Search for the cell housing the specified text and yield its (x, y) center coordinate. 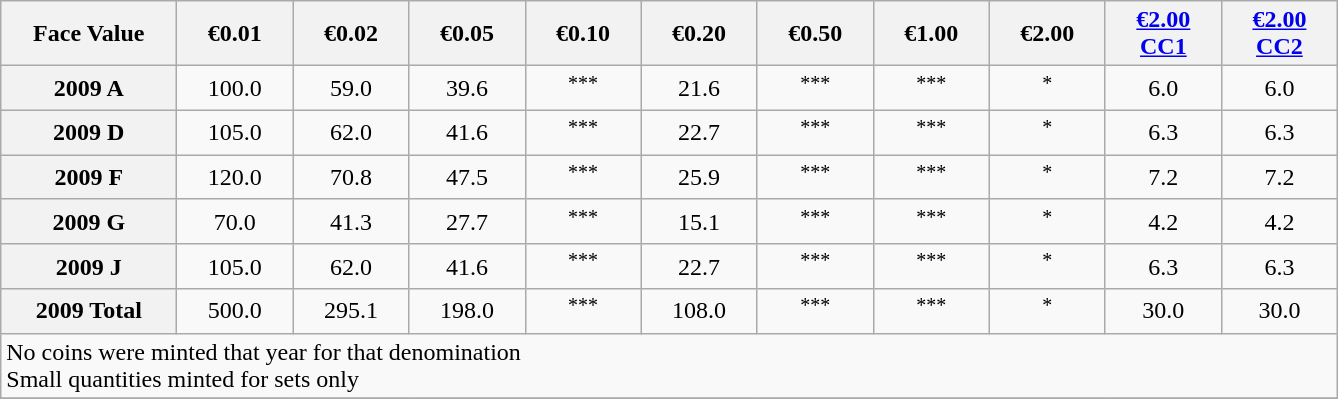
39.6 (467, 88)
21.6 (699, 88)
295.1 (351, 312)
100.0 (235, 88)
No coins were minted that year for that denomination Small quantities minted for sets only (670, 366)
€0.20 (699, 34)
59.0 (351, 88)
€0.05 (467, 34)
2009 F (89, 178)
47.5 (467, 178)
120.0 (235, 178)
15.1 (699, 222)
27.7 (467, 222)
€0.10 (583, 34)
€0.02 (351, 34)
€0.01 (235, 34)
25.9 (699, 178)
2009 J (89, 266)
€2.00 (1047, 34)
€1.00 (931, 34)
Face Value (89, 34)
2009 Total (89, 312)
70.0 (235, 222)
2009 A (89, 88)
198.0 (467, 312)
€2.00 CC2 (1279, 34)
70.8 (351, 178)
108.0 (699, 312)
500.0 (235, 312)
€0.50 (815, 34)
41.3 (351, 222)
2009 D (89, 132)
2009 G (89, 222)
€2.00 CC1 (1163, 34)
